Return the (x, y) coordinate for the center point of the cell that contains the specified text.  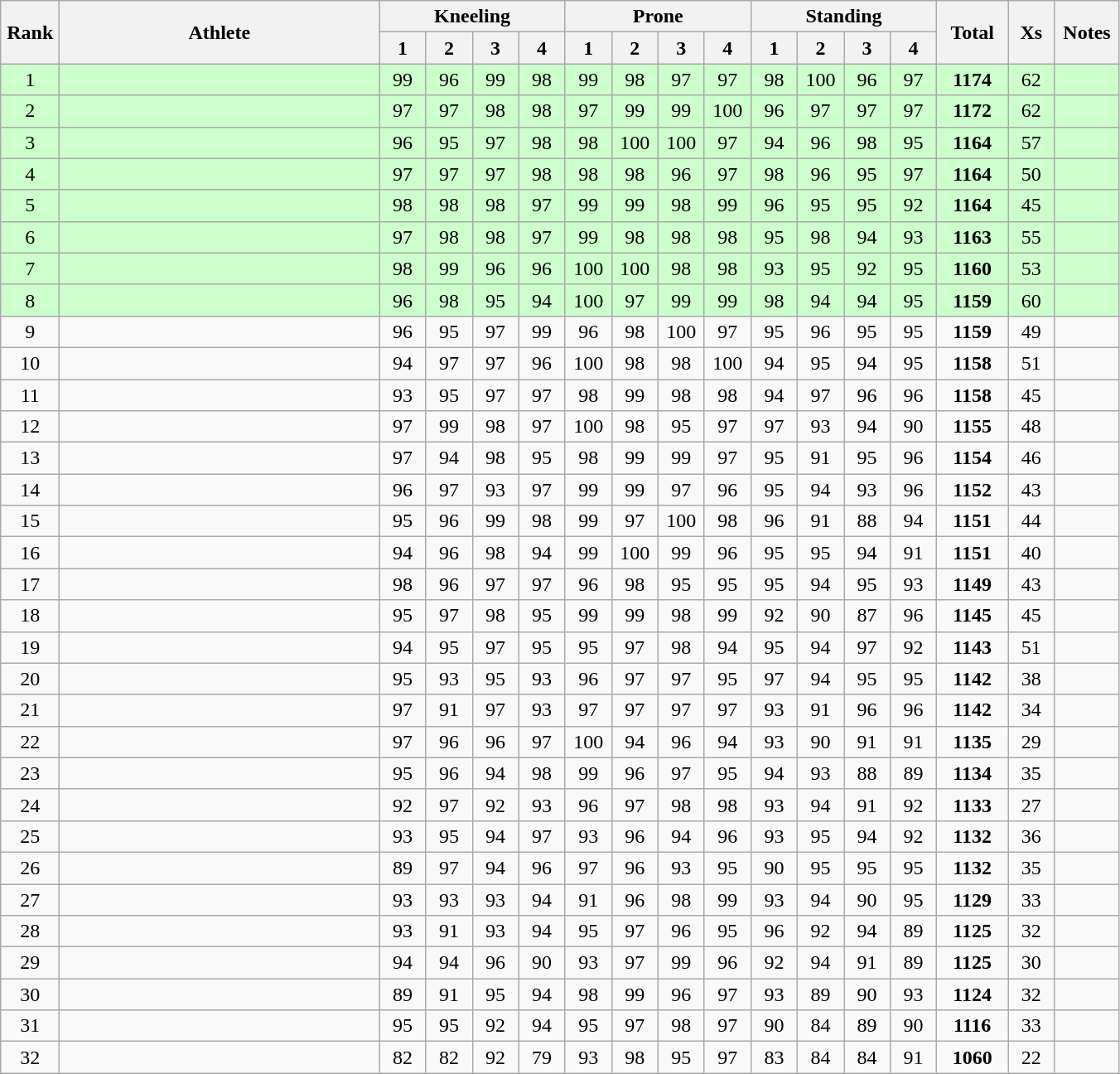
60 (1031, 300)
28 (30, 931)
20 (30, 679)
1116 (973, 1026)
79 (542, 1057)
1160 (973, 268)
18 (30, 616)
46 (1031, 458)
53 (1031, 268)
87 (867, 616)
19 (30, 647)
48 (1031, 427)
25 (30, 836)
57 (1031, 143)
1149 (973, 584)
1124 (973, 994)
16 (30, 553)
14 (30, 490)
1135 (973, 742)
Rank (30, 32)
6 (30, 237)
Prone (658, 17)
38 (1031, 679)
1129 (973, 899)
7 (30, 268)
1143 (973, 647)
1145 (973, 616)
9 (30, 331)
Athlete (220, 32)
13 (30, 458)
1174 (973, 80)
55 (1031, 237)
50 (1031, 174)
34 (1031, 710)
12 (30, 427)
8 (30, 300)
49 (1031, 331)
40 (1031, 553)
24 (30, 805)
1163 (973, 237)
10 (30, 363)
5 (30, 206)
1154 (973, 458)
Kneeling (472, 17)
23 (30, 773)
Notes (1087, 32)
1133 (973, 805)
36 (1031, 836)
1155 (973, 427)
15 (30, 521)
1134 (973, 773)
21 (30, 710)
Standing (843, 17)
11 (30, 395)
1060 (973, 1057)
1152 (973, 490)
17 (30, 584)
31 (30, 1026)
Total (973, 32)
26 (30, 868)
44 (1031, 521)
Xs (1031, 32)
1172 (973, 111)
83 (774, 1057)
